Output the (x, y) coordinate of the center of the cell containing the given text.  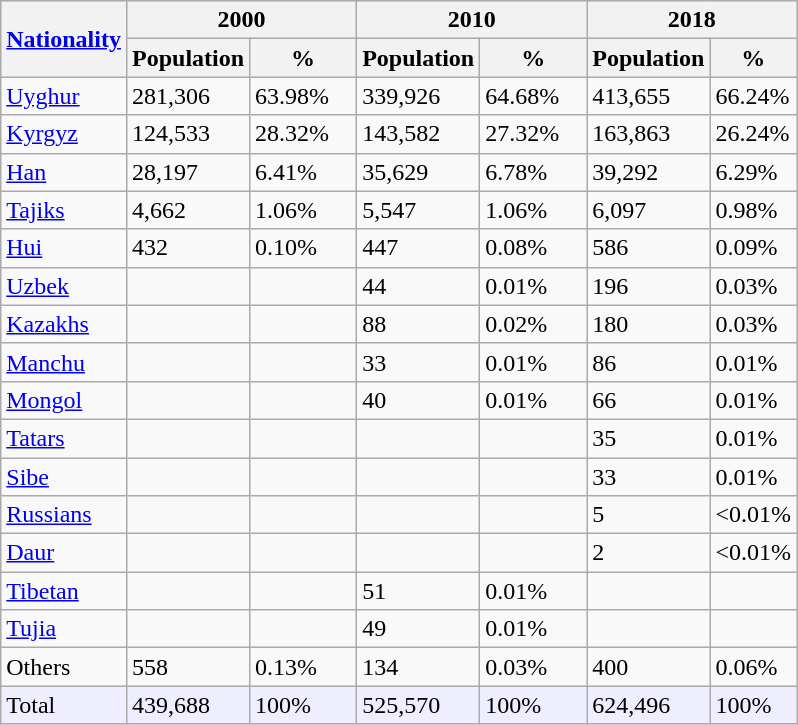
64.68% (534, 96)
624,496 (648, 705)
439,688 (188, 705)
413,655 (648, 96)
400 (648, 667)
Tibetan (64, 591)
39,292 (648, 172)
0.02% (534, 324)
Tajiks (64, 210)
180 (648, 324)
Daur (64, 553)
86 (648, 362)
35 (648, 438)
143,582 (418, 134)
0.08% (534, 248)
0.09% (754, 248)
0.06% (754, 667)
Uzbek (64, 286)
Tujia (64, 629)
Sibe (64, 477)
51 (418, 591)
Mongol (64, 400)
2 (648, 553)
Total (64, 705)
63.98% (304, 96)
525,570 (418, 705)
6,097 (648, 210)
66.24% (754, 96)
6.29% (754, 172)
0.13% (304, 667)
5,547 (418, 210)
Kyrgyz (64, 134)
40 (418, 400)
196 (648, 286)
27.32% (534, 134)
28.32% (304, 134)
Han (64, 172)
28,197 (188, 172)
Tatars (64, 438)
586 (648, 248)
558 (188, 667)
2000 (241, 20)
5 (648, 515)
Manchu (64, 362)
Nationality (64, 39)
6.41% (304, 172)
Uyghur (64, 96)
49 (418, 629)
26.24% (754, 134)
88 (418, 324)
339,926 (418, 96)
Others (64, 667)
0.10% (304, 248)
44 (418, 286)
2018 (692, 20)
35,629 (418, 172)
134 (418, 667)
281,306 (188, 96)
124,533 (188, 134)
4,662 (188, 210)
Hui (64, 248)
163,863 (648, 134)
0.98% (754, 210)
432 (188, 248)
447 (418, 248)
66 (648, 400)
2010 (472, 20)
6.78% (534, 172)
Kazakhs (64, 324)
Russians (64, 515)
